Provide the [X, Y] coordinate of the cell's center where the given text is located.  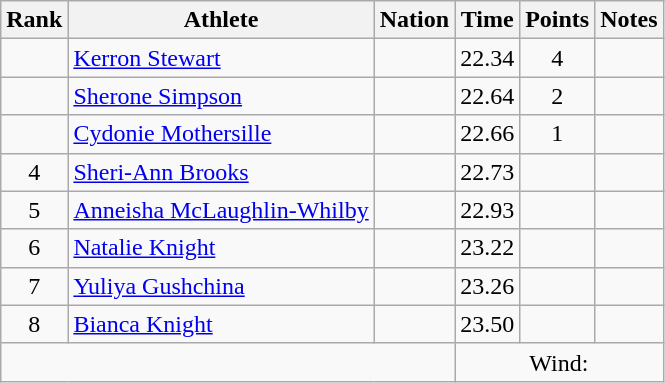
23.50 [488, 324]
Kerron Stewart [221, 58]
Time [488, 20]
Notes [629, 20]
Athlete [221, 20]
22.34 [488, 58]
Wind: [560, 362]
22.66 [488, 134]
Anneisha McLaughlin-Whilby [221, 210]
22.73 [488, 172]
22.64 [488, 96]
5 [34, 210]
Cydonie Mothersille [221, 134]
8 [34, 324]
22.93 [488, 210]
Sherone Simpson [221, 96]
23.26 [488, 286]
2 [558, 96]
23.22 [488, 248]
Points [558, 20]
Sheri-Ann Brooks [221, 172]
Nation [414, 20]
1 [558, 134]
6 [34, 248]
Natalie Knight [221, 248]
Rank [34, 20]
Bianca Knight [221, 324]
7 [34, 286]
Yuliya Gushchina [221, 286]
